Locate the cell with the specified text and output its (x, y) center coordinate. 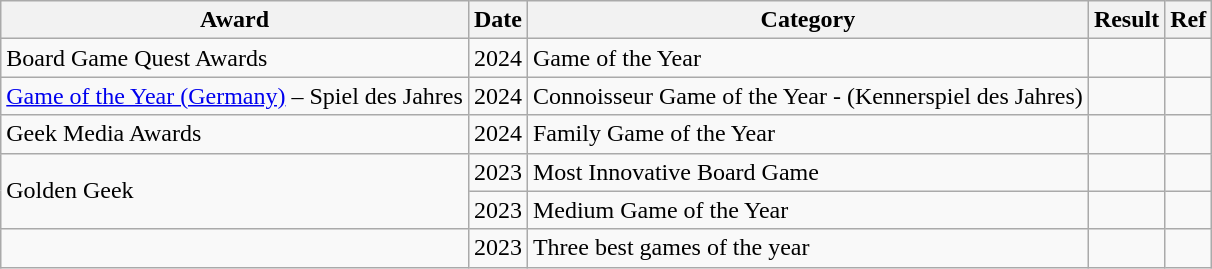
Three best games of the year (808, 248)
Golden Geek (235, 191)
Result (1126, 20)
Category (808, 20)
Board Game Quest Awards (235, 58)
Most Innovative Board Game (808, 172)
Award (235, 20)
Family Game of the Year (808, 134)
Geek Media Awards (235, 134)
Ref (1188, 20)
Game of the Year (Germany) – Spiel des Jahres (235, 96)
Date (498, 20)
Game of the Year (808, 58)
Medium Game of the Year (808, 210)
Connoisseur Game of the Year - (Kennerspiel des Jahres) (808, 96)
